Search for the cell housing the specified text and yield its (X, Y) center coordinate. 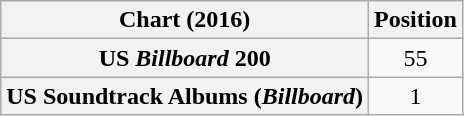
Chart (2016) (185, 20)
Position (416, 20)
US Soundtrack Albums (Billboard) (185, 96)
US Billboard 200 (185, 58)
1 (416, 96)
55 (416, 58)
